From the cell containing the given text, extract its center point as [X, Y] coordinate. 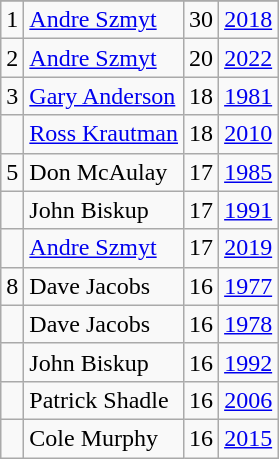
3 [12, 96]
Don McAulay [104, 172]
1981 [248, 96]
30 [202, 20]
8 [12, 286]
5 [12, 172]
2019 [248, 248]
1991 [248, 210]
2 [12, 58]
1985 [248, 172]
1977 [248, 286]
2006 [248, 400]
Ross Krautman [104, 134]
2022 [248, 58]
1978 [248, 324]
Gary Anderson [104, 96]
2018 [248, 20]
1 [12, 20]
Cole Murphy [104, 438]
2010 [248, 134]
20 [202, 58]
2015 [248, 438]
Patrick Shadle [104, 400]
1992 [248, 362]
